Capture the cell that displays the provided text and extract its [x, y] central coordinate. 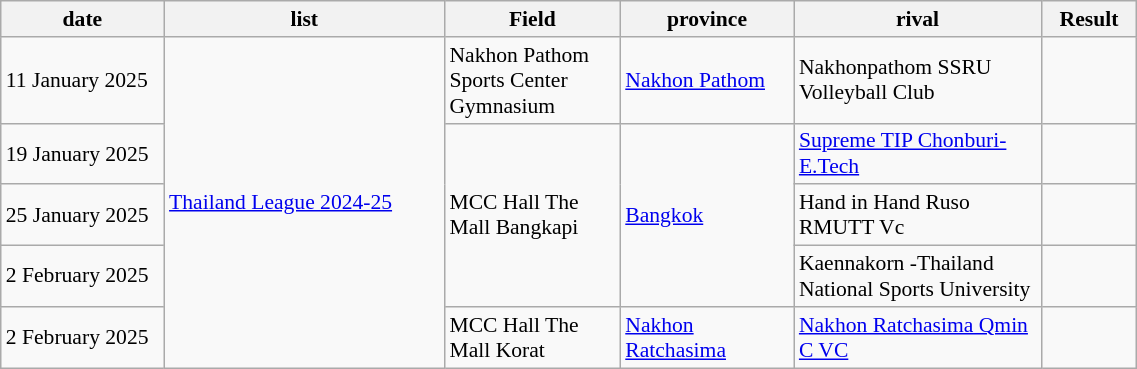
25 January 2025 [82, 216]
province [707, 19]
Field [532, 19]
Nakhon Ratchasima [707, 338]
11 January 2025 [82, 80]
Result [1089, 19]
Nakhon Pathom [707, 80]
list [304, 19]
Nakhon Pathom Sports Center Gymnasium [532, 80]
19 January 2025 [82, 154]
rival [918, 19]
Nakhonpathom SSRU Volleyball Club [918, 80]
MCC Hall The Mall Bangkapi [532, 214]
MCC Hall The Mall Korat [532, 338]
Kaennakorn -Thailand National Sports University [918, 276]
date [82, 19]
Hand in Hand Ruso RMUTT Vc [918, 216]
Thailand League 2024-25 [304, 202]
Nakhon Ratchasima Qmin C VC [918, 338]
Supreme TIP Chonburi-E.Tech [918, 154]
Bangkok [707, 214]
